Extract the [x, y] coordinate from the center of the cell holding the provided text.  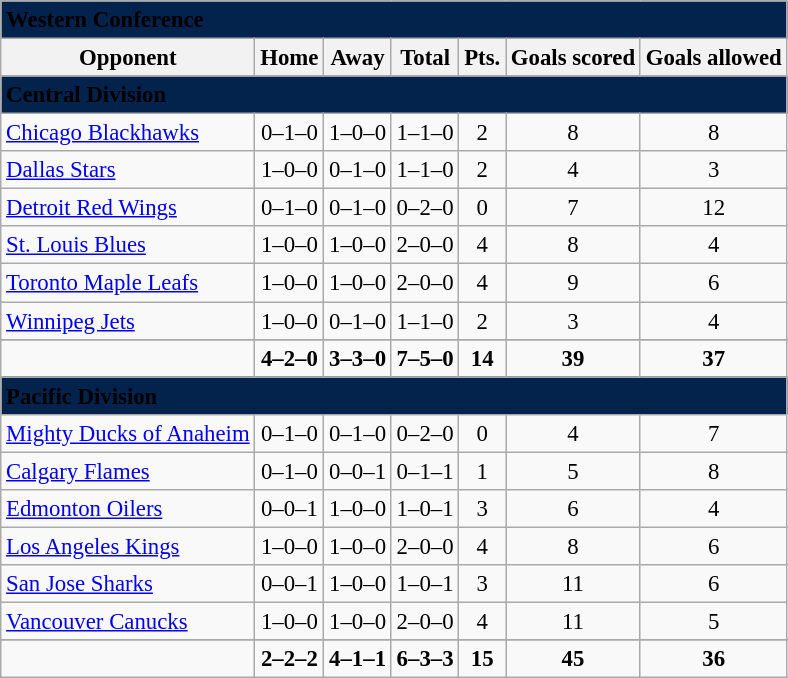
Dallas Stars [128, 170]
6–3–3 [425, 659]
Mighty Ducks of Anaheim [128, 433]
Winnipeg Jets [128, 321]
St. Louis Blues [128, 245]
1 [482, 471]
Pacific Division [394, 396]
Vancouver Canucks [128, 621]
0–1–1 [425, 471]
Toronto Maple Leafs [128, 283]
45 [574, 659]
Chicago Blackhawks [128, 133]
4–2–0 [290, 358]
Central Division [394, 95]
12 [714, 208]
Away [358, 58]
Edmonton Oilers [128, 509]
36 [714, 659]
Opponent [128, 58]
3–3–0 [358, 358]
7–5–0 [425, 358]
Pts. [482, 58]
39 [574, 358]
15 [482, 659]
9 [574, 283]
14 [482, 358]
Detroit Red Wings [128, 208]
Goals scored [574, 58]
Western Conference [394, 20]
2–2–2 [290, 659]
San Jose Sharks [128, 584]
4–1–1 [358, 659]
Total [425, 58]
37 [714, 358]
Los Angeles Kings [128, 546]
Home [290, 58]
Goals allowed [714, 58]
Calgary Flames [128, 471]
